Find where the given text appears and provide that cell's center as [X, Y] coordinate. 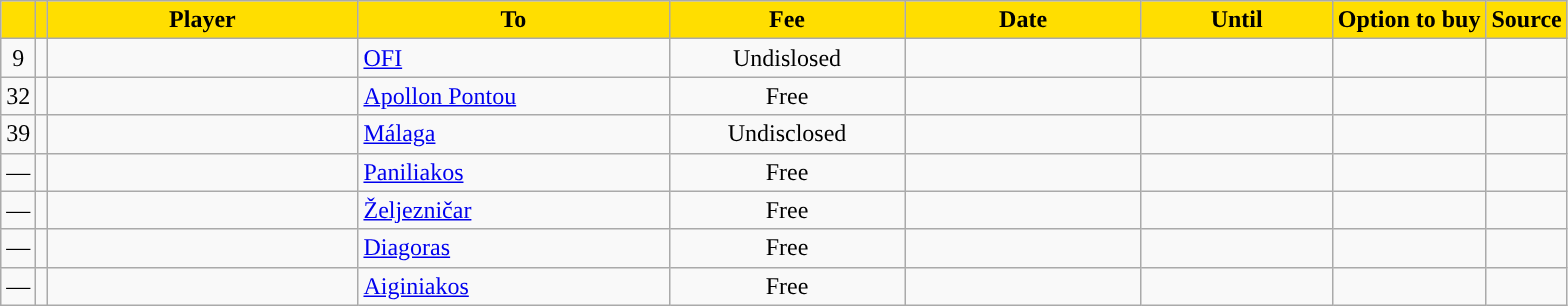
Source [1526, 20]
Željezničar [514, 210]
Option to buy [1409, 20]
39 [18, 134]
Diagoras [514, 248]
Player [202, 20]
32 [18, 96]
Apollon Pontou [514, 96]
Undislosed [787, 58]
Undisclosed [787, 134]
Until [1236, 20]
To [514, 20]
Date [1023, 20]
Aiginiakos [514, 286]
Paniliakos [514, 172]
9 [18, 58]
Málaga [514, 134]
Fee [787, 20]
OFI [514, 58]
